Return (x, y) of the center of cell containing provided text 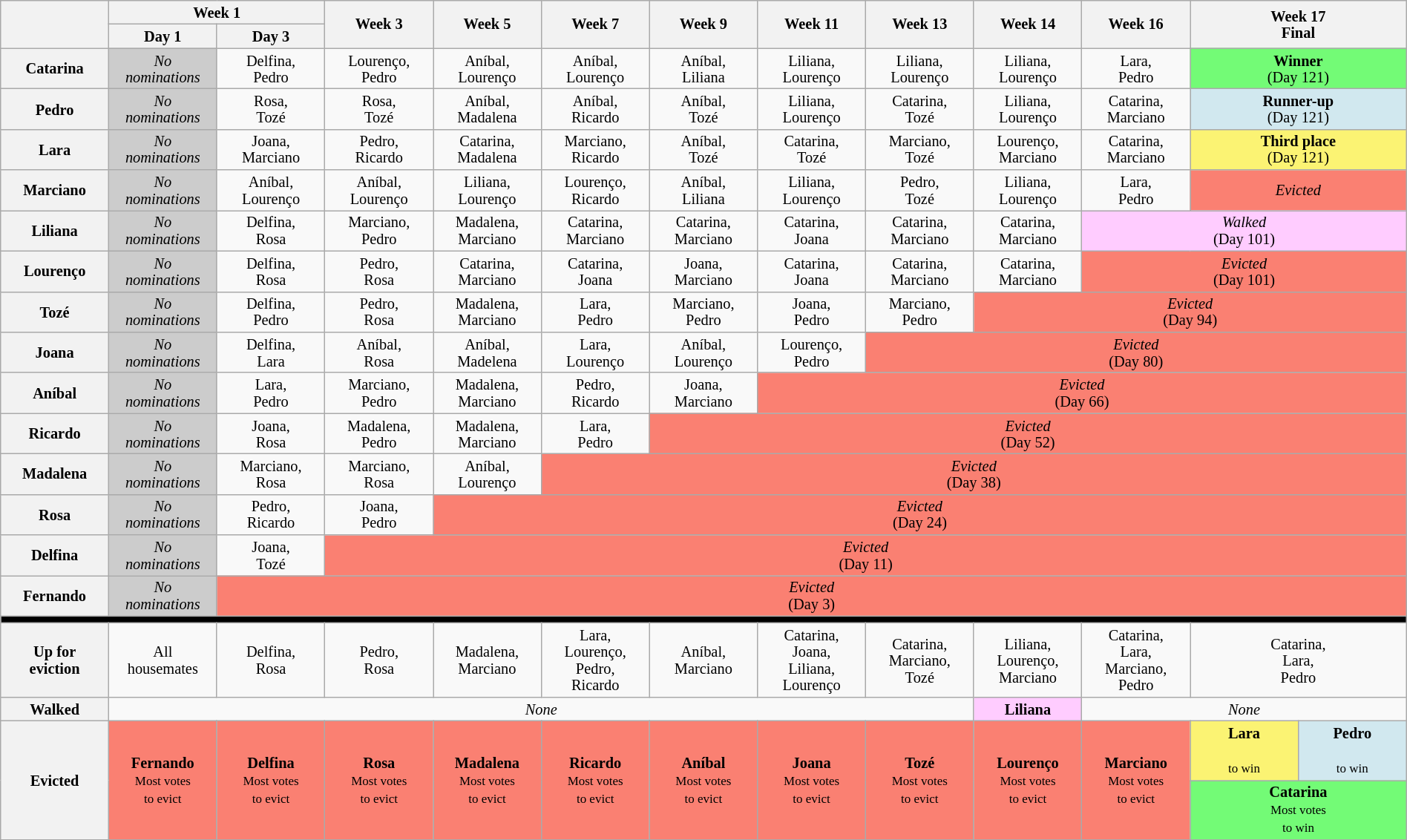
Marciano,Ricardo (595, 150)
Delfina,Lara (271, 352)
Catarina (55, 68)
Evicted(Day 11) (865, 555)
Up foreviction (55, 660)
Catarina,Marciano,Tozé (919, 660)
Walked (55, 709)
Lourenço (55, 272)
Evicted(Day 24) (920, 515)
Delfina (55, 555)
Lara,Lourenço (595, 352)
Evicted(Day 52) (1028, 433)
Week 3 (379, 24)
Joana,Rosa (271, 433)
MadalenaMost votesto evict (488, 780)
Marciano (55, 190)
Week 13 (919, 24)
CatarinaMost votesto win (1299, 810)
JoanaMost votesto evict (812, 780)
Week 7 (595, 24)
Lara,Lourenço,Pedro,Ricardo (595, 660)
Day 1 (163, 36)
DelfinaMost votesto evict (271, 780)
Week 17Final (1299, 24)
Fernando (55, 595)
Day 3 (271, 36)
Week 16 (1136, 24)
Aníbal,Madelena (488, 352)
Week 14 (1028, 24)
Allhousemates (163, 660)
Aníbal (55, 393)
Week 1 (217, 12)
Evicted(Day 94) (1190, 312)
Lourenço,Ricardo (595, 190)
Catarina,Madalena (488, 150)
Catarina,Lara,Pedro (1299, 660)
Aníbal,Ricardo (595, 108)
Evicted(Day 66) (1082, 393)
Runner-up(Day 121) (1299, 108)
Rosa (55, 515)
Larato win (1244, 750)
Evicted(Day 80) (1135, 352)
Pedroto win (1352, 750)
FernandoMost votesto evict (163, 780)
Winner(Day 121) (1299, 68)
LourençoMost votesto evict (1028, 780)
Week 5 (488, 24)
Ricardo (55, 433)
MarcianoMost votesto evict (1136, 780)
Catarina,Lara,Marciano,Pedro (1136, 660)
Aníbal,Rosa (379, 352)
Pedro (55, 108)
Aníbal,Marciano (703, 660)
Pedro,Tozé (919, 190)
Catarina,Joana,Liliana,Lourenço (812, 660)
Liliana,Lourenço,Marciano (1028, 660)
Marciano,Tozé (919, 150)
Evicted(Day 3) (812, 595)
Aníbal,Madalena (488, 108)
AníbalMost votesto evict (703, 780)
Week 11 (812, 24)
Walked(Day 101) (1244, 230)
Joana (55, 352)
RicardoMost votesto evict (595, 780)
Evicted(Day 101) (1244, 272)
Lourenço,Marciano (1028, 150)
Joana,Tozé (271, 555)
Third place(Day 121) (1299, 150)
RosaMost votesto evict (379, 780)
Week 9 (703, 24)
Madalena (55, 473)
Lara (55, 150)
Evicted(Day 38) (974, 473)
Madalena,Pedro (379, 433)
TozéMost votesto evict (919, 780)
Tozé (55, 312)
